Scan for the cell matching the given text and deliver its [x, y] coordinate at center. 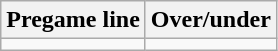
Pregame line [74, 20]
Over/under [210, 20]
